Detect which cell encompasses the target text, then output its (X, Y) center coordinate. 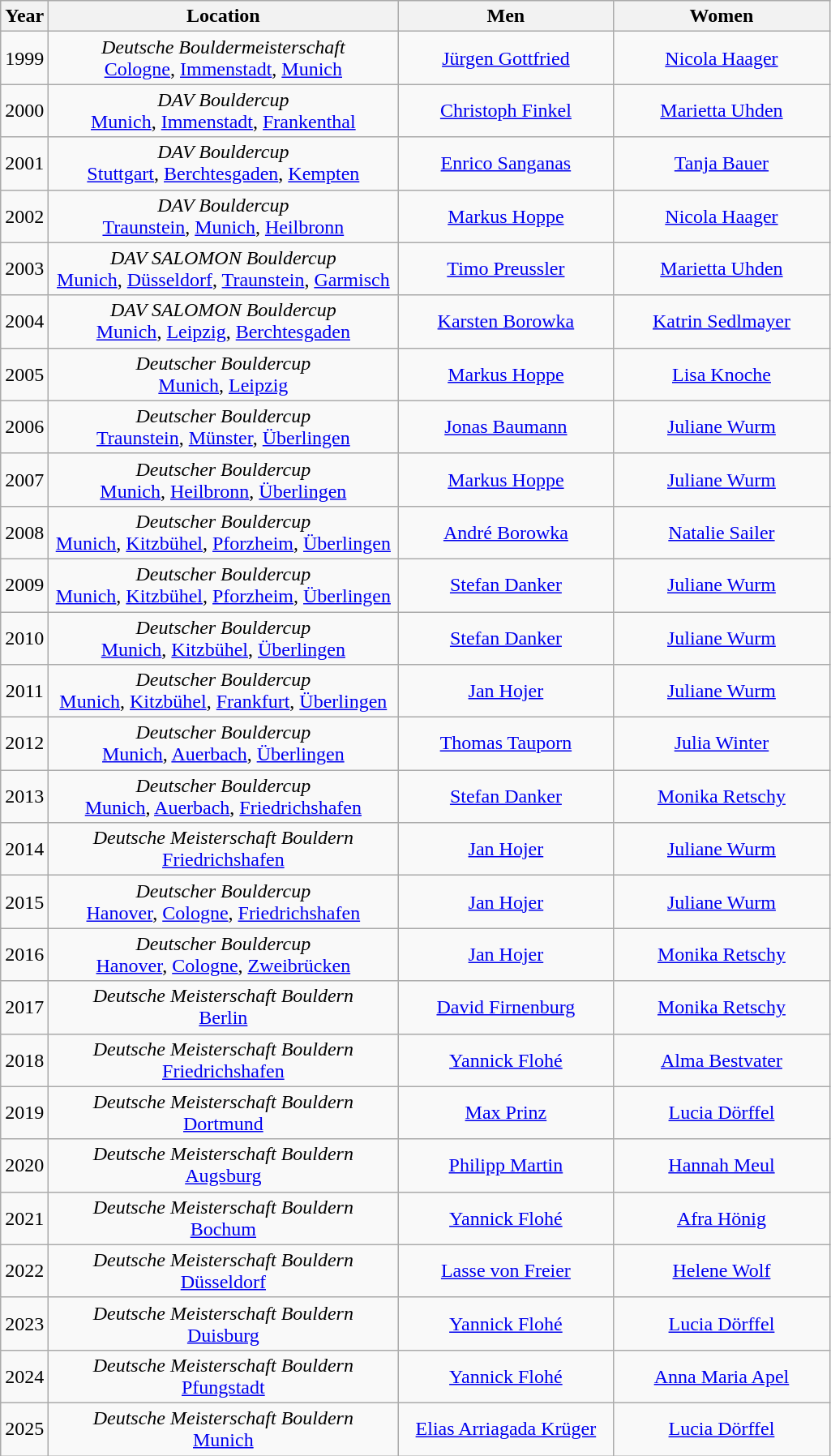
Lisa Knoche (722, 375)
Deutsche BouldermeisterschaftCologne, Immenstadt, Munich (224, 58)
Enrico Sanganas (506, 164)
DAV SALOMON BouldercupMunich, Düsseldorf, Traunstein, Garmisch (224, 269)
Philipp Martin (506, 1166)
2001 (24, 164)
2021 (24, 1218)
2025 (24, 1428)
Anna Maria Apel (722, 1377)
Deutscher BouldercupMunich, Auerbach, Friedrichshafen (224, 796)
2022 (24, 1271)
Hannah Meul (722, 1166)
Women (722, 16)
Lasse von Freier (506, 1271)
Jonas Baumann (506, 426)
Tanja Bauer (722, 164)
2005 (24, 375)
Deutsche Meisterschaft BouldernMunich (224, 1428)
Karsten Borowka (506, 321)
2015 (24, 901)
Julia Winter (722, 744)
2004 (24, 321)
DAV BouldercupMunich, Immenstadt, Frankenthal (224, 110)
2012 (24, 744)
DAV BouldercupStuttgart, Berchtesgaden, Kempten (224, 164)
2008 (24, 532)
Deutsche Meisterschaft BouldernPfungstadt (224, 1377)
Max Prinz (506, 1112)
2024 (24, 1377)
Deutscher BouldercupMunich, Auerbach, Überlingen (224, 744)
David Firnenburg (506, 1007)
Deutsche Meisterschaft BouldernDortmund (224, 1112)
2006 (24, 426)
2019 (24, 1112)
Thomas Tauporn (506, 744)
Deutscher BouldercupMunich, Heilbronn, Überlingen (224, 480)
Jürgen Gottfried (506, 58)
2014 (24, 850)
2002 (24, 216)
2023 (24, 1323)
DAV SALOMON BouldercupMunich, Leipzig, Berchtesgaden (224, 321)
Men (506, 16)
Location (224, 16)
Deutscher BouldercupMunich, Kitzbühel, Frankfurt, Überlingen (224, 691)
Deutsche Meisterschaft BouldernDüsseldorf (224, 1271)
Katrin Sedlmayer (722, 321)
Afra Hönig (722, 1218)
Christoph Finkel (506, 110)
2009 (24, 585)
Deutsche Meisterschaft BouldernDuisburg (224, 1323)
Deutscher BouldercupMunich, Leipzig (224, 375)
2003 (24, 269)
2011 (24, 691)
Deutscher BouldercupHanover, Cologne, Zweibrücken (224, 955)
2020 (24, 1166)
2013 (24, 796)
Elias Arriagada Krüger (506, 1428)
1999 (24, 58)
2016 (24, 955)
Deutsche Meisterschaft BouldernAugsburg (224, 1166)
Deutscher BouldercupTraunstein, Münster, Überlingen (224, 426)
Deutsche Meisterschaft BouldernBerlin (224, 1007)
Deutscher BouldercupMunich, Kitzbühel, Überlingen (224, 637)
Helene Wolf (722, 1271)
Year (24, 16)
Deutsche Meisterschaft BouldernBochum (224, 1218)
Deutscher BouldercupHanover, Cologne, Friedrichshafen (224, 901)
Natalie Sailer (722, 532)
2000 (24, 110)
Timo Preussler (506, 269)
André Borowka (506, 532)
2018 (24, 1060)
Alma Bestvater (722, 1060)
2017 (24, 1007)
DAV BouldercupTraunstein, Munich, Heilbronn (224, 216)
2010 (24, 637)
2007 (24, 480)
